Find where the given text appears and provide that cell's center as (x, y) coordinate. 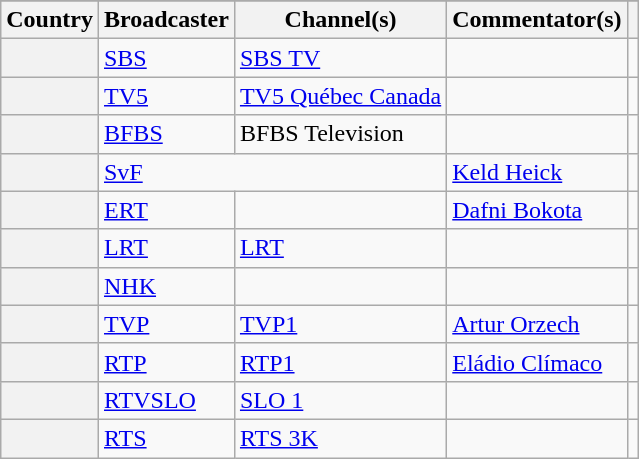
Artur Orzech (537, 324)
TV5 Québec Canada (340, 96)
TVP1 (340, 324)
Eládio Clímaco (537, 362)
RTP (166, 362)
BFBS Television (340, 134)
Country (50, 20)
RTVSLO (166, 400)
SLO 1 (340, 400)
Dafni Bokota (537, 210)
Broadcaster (166, 20)
RTP1 (340, 362)
BFBS (166, 134)
NHK (166, 286)
Channel(s) (340, 20)
SvF (272, 172)
TV5 (166, 96)
Commentator(s) (537, 20)
RTS 3K (340, 438)
ERT (166, 210)
SBS (166, 58)
TVP (166, 324)
RTS (166, 438)
Keld Heick (537, 172)
SBS TV (340, 58)
